Capture the cell that displays the provided text and extract its (X, Y) central coordinate. 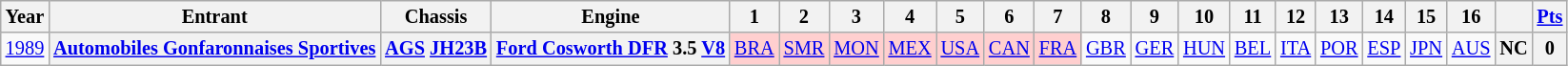
8 (1106, 16)
FRA (1057, 49)
1989 (25, 49)
ESP (1383, 49)
AGS JH23B (436, 49)
12 (1296, 16)
Pts (1549, 16)
Automobiles Gonfaronnaises Sportives (214, 49)
SMR (804, 49)
JPN (1426, 49)
GER (1155, 49)
ITA (1296, 49)
10 (1204, 16)
CAN (1010, 49)
HUN (1204, 49)
Ford Cosworth DFR 3.5 V8 (611, 49)
5 (960, 16)
BRA (754, 49)
4 (911, 16)
AUS (1471, 49)
16 (1471, 16)
11 (1253, 16)
2 (804, 16)
BEL (1253, 49)
0 (1549, 49)
MEX (911, 49)
NC (1513, 49)
MON (855, 49)
Chassis (436, 16)
Year (25, 16)
9 (1155, 16)
14 (1383, 16)
POR (1339, 49)
GBR (1106, 49)
Engine (611, 16)
1 (754, 16)
6 (1010, 16)
15 (1426, 16)
7 (1057, 16)
USA (960, 49)
Entrant (214, 16)
13 (1339, 16)
3 (855, 16)
